Return [x, y] of the center of cell containing provided text 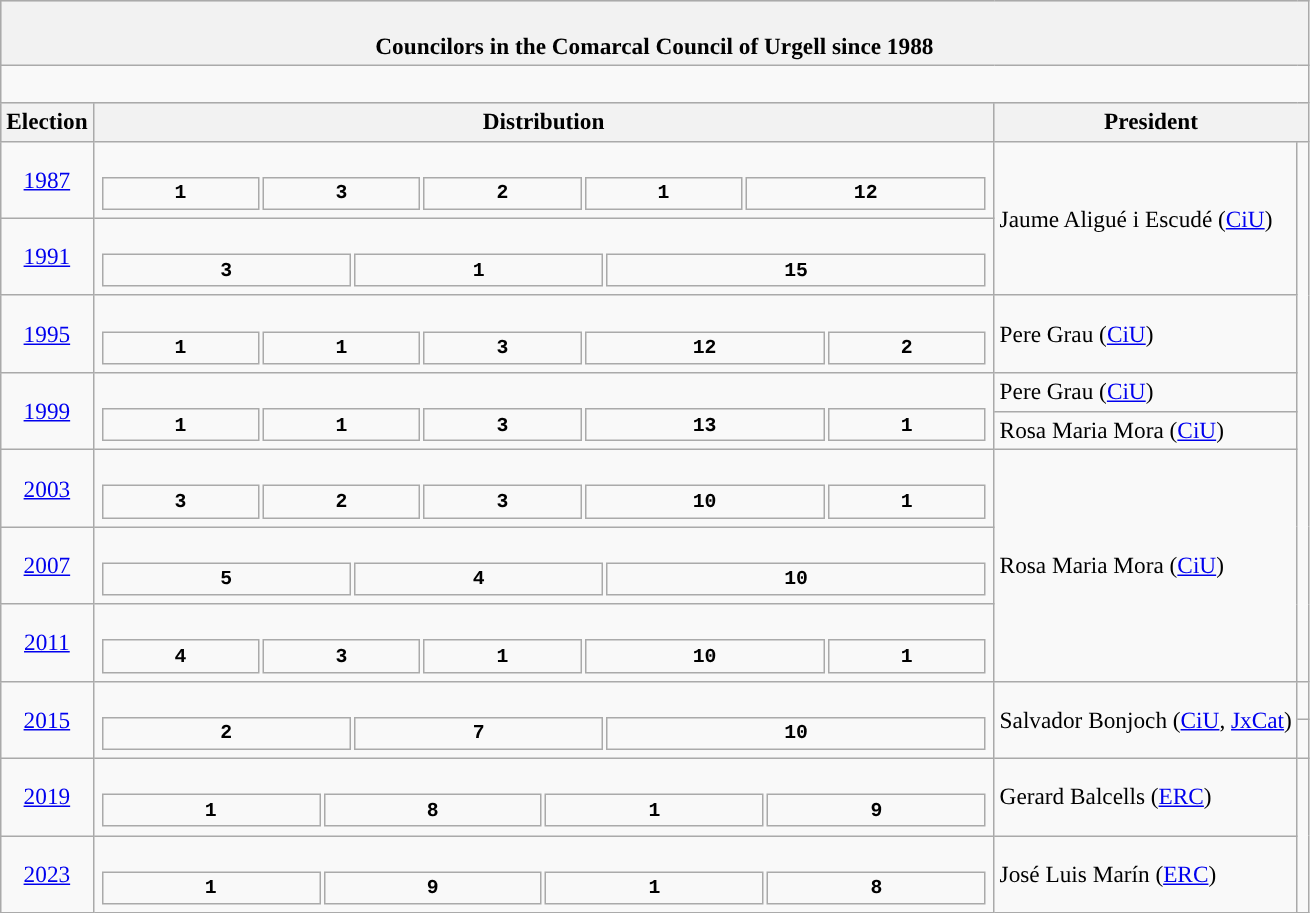
Distribution [544, 122]
15 [796, 270]
2007 [47, 564]
1 3 2 1 12 [544, 180]
2023 [47, 874]
President [1151, 122]
5 4 10 [544, 564]
Gerard Balcells (ERC) [1146, 796]
Councilors in the Comarcal Council of Urgell since 1988 [654, 32]
2011 [47, 642]
13 [704, 424]
1991 [47, 256]
1 1 3 13 1 [544, 410]
1 1 3 12 2 [544, 334]
1995 [47, 334]
José Luis Marín (ERC) [1146, 874]
Election [47, 122]
7 [478, 732]
3 2 3 10 1 [544, 488]
Salvador Bonjoch (CiU, JxCat) [1146, 720]
4 3 1 10 1 [544, 642]
1 8 1 9 [544, 796]
2 7 10 [544, 720]
2015 [47, 720]
Jaume Aligué i Escudé (CiU) [1146, 218]
1987 [47, 180]
1 9 1 8 [544, 874]
5 [226, 578]
1999 [47, 410]
3 1 15 [544, 256]
2019 [47, 796]
2003 [47, 488]
